Return (X, Y) of the center of cell containing provided text 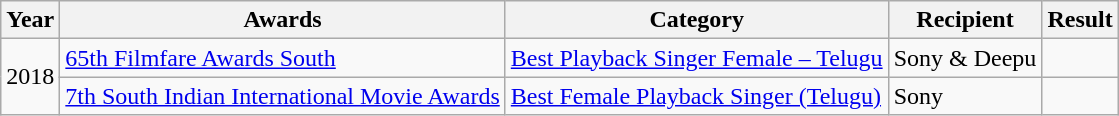
65th Filmfare Awards South (282, 58)
Year (30, 20)
Awards (282, 20)
Recipient (965, 20)
Sony (965, 96)
Category (696, 20)
7th South Indian International Movie Awards (282, 96)
Best Female Playback Singer (Telugu) (696, 96)
2018 (30, 77)
Best Playback Singer Female – Telugu (696, 58)
Sony & Deepu (965, 58)
Result (1080, 20)
